For the text-containing cell, return its midpoint in (X, Y) coordinate format. 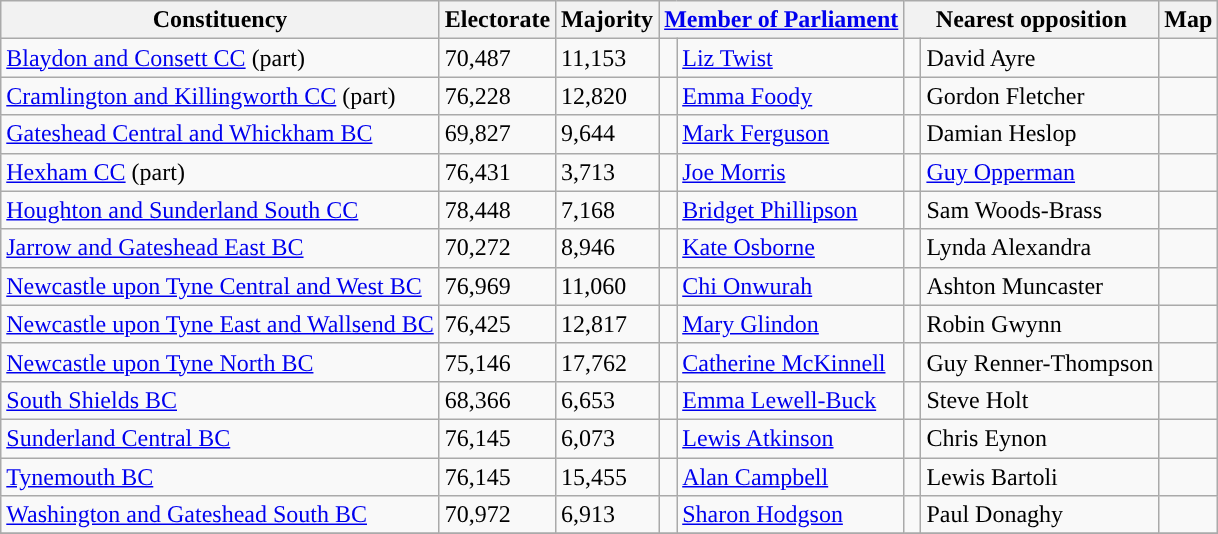
11,153 (608, 58)
Electorate (497, 20)
Cramlington and Killingworth CC (part) (220, 96)
Damian Heslop (1040, 134)
Member of Parliament (782, 20)
Lewis Atkinson (790, 438)
Blaydon and Consett CC (part) (220, 58)
70,972 (497, 515)
12,820 (608, 96)
Bridget Phillipson (790, 210)
78,448 (497, 210)
76,969 (497, 286)
Lewis Bartoli (1040, 477)
Mark Ferguson (790, 134)
Tynemouth BC (220, 477)
Nearest opposition (1032, 20)
Guy Renner-Thompson (1040, 362)
Newcastle upon Tyne Central and West BC (220, 286)
Constituency (220, 20)
Sam Woods-Brass (1040, 210)
6,073 (608, 438)
Ashton Muncaster (1040, 286)
Map (1188, 20)
Chi Onwurah (790, 286)
76,228 (497, 96)
Liz Twist (790, 58)
Emma Foody (790, 96)
75,146 (497, 362)
Catherine McKinnell (790, 362)
6,913 (608, 515)
70,272 (497, 248)
Kate Osborne (790, 248)
Majority (608, 20)
David Ayre (1040, 58)
Mary Glindon (790, 324)
Joe Morris (790, 172)
Hexham CC (part) (220, 172)
9,644 (608, 134)
68,366 (497, 400)
Washington and Gateshead South BC (220, 515)
Sharon Hodgson (790, 515)
11,060 (608, 286)
8,946 (608, 248)
Lynda Alexandra (1040, 248)
76,425 (497, 324)
Gateshead Central and Whickham BC (220, 134)
Emma Lewell-Buck (790, 400)
69,827 (497, 134)
6,653 (608, 400)
3,713 (608, 172)
South Shields BC (220, 400)
70,487 (497, 58)
Newcastle upon Tyne East and Wallsend BC (220, 324)
Newcastle upon Tyne North BC (220, 362)
Chris Eynon (1040, 438)
Paul Donaghy (1040, 515)
Robin Gwynn (1040, 324)
Guy Opperman (1040, 172)
Houghton and Sunderland South CC (220, 210)
Steve Holt (1040, 400)
Gordon Fletcher (1040, 96)
7,168 (608, 210)
12,817 (608, 324)
Alan Campbell (790, 477)
Jarrow and Gateshead East BC (220, 248)
17,762 (608, 362)
Sunderland Central BC (220, 438)
15,455 (608, 477)
76,431 (497, 172)
